For the text-containing cell, return its midpoint in [x, y] coordinate format. 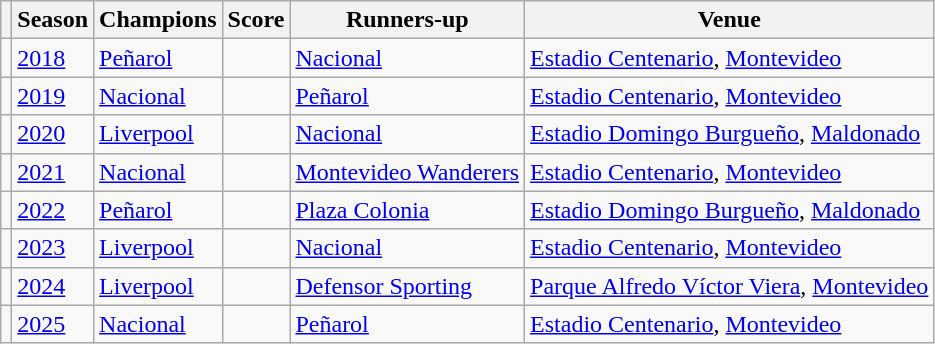
2021 [53, 172]
Score [256, 20]
2020 [53, 134]
2024 [53, 286]
Plaza Colonia [408, 210]
Venue [730, 20]
Champions [158, 20]
2022 [53, 210]
2023 [53, 248]
Montevideo Wanderers [408, 172]
Season [53, 20]
2018 [53, 58]
Defensor Sporting [408, 286]
2019 [53, 96]
Parque Alfredo Víctor Viera, Montevideo [730, 286]
Runners-up [408, 20]
2025 [53, 324]
